Find where the given text appears and provide that cell's center as [X, Y] coordinate. 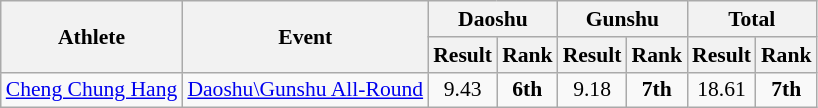
Daoshu [492, 19]
Cheng Chung Hang [92, 90]
9.43 [462, 90]
9.18 [592, 90]
6th [528, 90]
18.61 [722, 90]
Gunshu [622, 19]
Daoshu\Gunshu All-Round [305, 90]
Athlete [92, 36]
Event [305, 36]
Total [752, 19]
